Scan for the cell matching the given text and deliver its (x, y) coordinate at center. 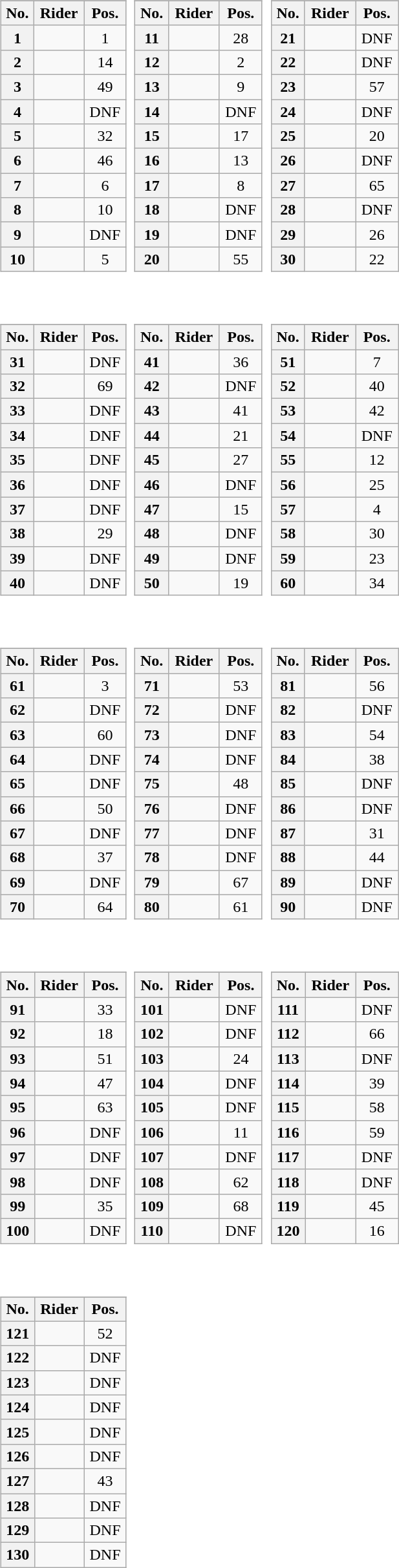
99 (17, 1206)
125 (17, 1432)
105 (153, 1108)
84 (288, 759)
87 (288, 833)
121 (17, 1333)
77 (152, 833)
123 (17, 1383)
97 (17, 1157)
94 (17, 1083)
119 (288, 1206)
79 (152, 882)
90 (288, 907)
73 (152, 735)
101 (153, 1010)
100 (17, 1231)
104 (153, 1083)
96 (17, 1132)
103 (153, 1059)
71 (152, 686)
109 (153, 1206)
112 (288, 1034)
108 (153, 1181)
128 (17, 1505)
83 (288, 735)
126 (17, 1456)
113 (288, 1059)
115 (288, 1108)
81 (288, 686)
70 (17, 907)
No. Rider Pos. 101 DNF 102 DNF 103 24 104 DNF 105 DNF 106 11 107 DNF 108 62 109 68 110 DNF (200, 1099)
107 (153, 1157)
86 (288, 809)
95 (17, 1108)
116 (288, 1132)
74 (152, 759)
122 (17, 1358)
88 (288, 858)
98 (17, 1181)
124 (17, 1407)
106 (153, 1132)
93 (17, 1059)
89 (288, 882)
129 (17, 1531)
No. Rider Pos. 71 53 72 DNF 73 DNF 74 DNF 75 48 76 DNF 77 DNF 78 DNF 79 67 80 61 (200, 775)
114 (288, 1083)
102 (153, 1034)
85 (288, 784)
92 (17, 1034)
130 (17, 1555)
No. Rider Pos. 41 36 42 DNF 43 41 44 21 45 27 46 DNF 47 15 48 DNF 49 DNF 50 19 (200, 451)
75 (152, 784)
78 (152, 858)
91 (17, 1010)
110 (153, 1231)
127 (17, 1481)
111 (288, 1010)
82 (288, 710)
76 (152, 809)
118 (288, 1181)
80 (152, 907)
117 (288, 1157)
72 (152, 710)
120 (288, 1231)
